Pinpoint the cell where the given text exists, returning its [X, Y] midpoint coordinate. 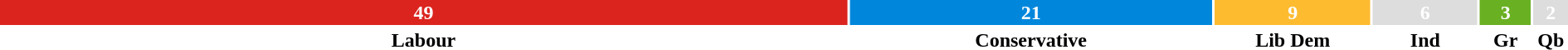
6 [1425, 12]
2 [1551, 12]
49 [423, 12]
9 [1293, 12]
3 [1506, 12]
21 [1030, 12]
